Find where the given text appears and provide that cell's center as (x, y) coordinate. 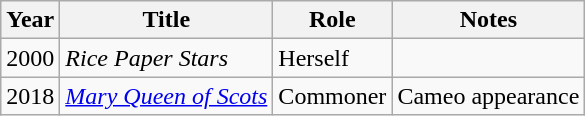
Cameo appearance (488, 96)
Year (30, 20)
Herself (332, 58)
Commoner (332, 96)
2000 (30, 58)
Notes (488, 20)
2018 (30, 96)
Mary Queen of Scots (166, 96)
Title (166, 20)
Role (332, 20)
Rice Paper Stars (166, 58)
